Return [X, Y] of the center of cell containing provided text 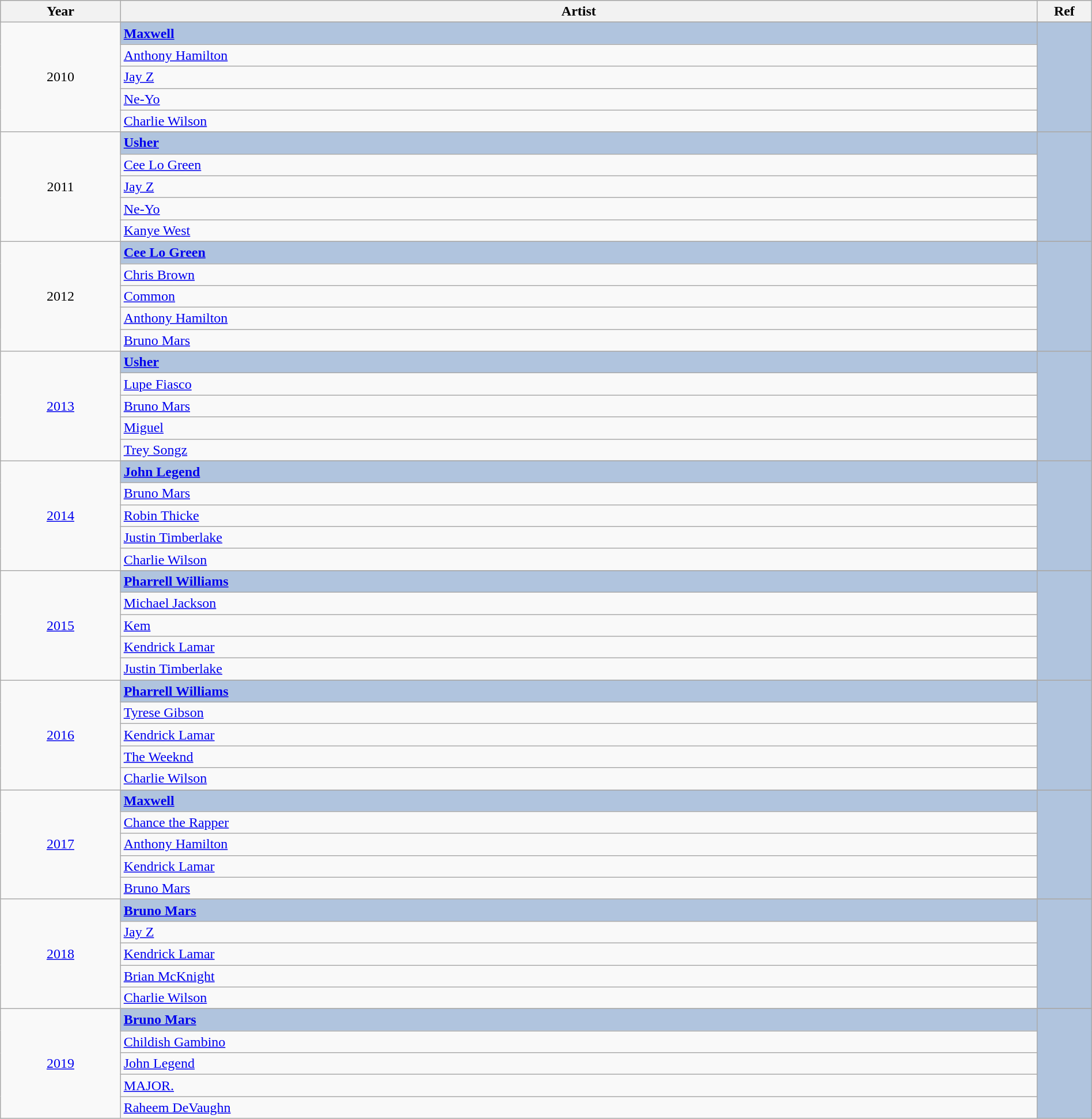
Raheem DeVaughn [578, 1107]
2017 [60, 844]
2010 [60, 77]
Artist [578, 12]
2018 [60, 954]
2016 [60, 735]
The Weeknd [578, 757]
Common [578, 297]
Chris Brown [578, 275]
2013 [60, 406]
Trey Songz [578, 450]
2019 [60, 1064]
Chance the Rapper [578, 822]
Tyrese Gibson [578, 713]
2012 [60, 296]
Ref [1064, 12]
Brian McKnight [578, 976]
Lupe Fiasco [578, 384]
2014 [60, 515]
Michael Jackson [578, 603]
Robin Thicke [578, 515]
Childish Gambino [578, 1042]
Kem [578, 625]
2015 [60, 625]
Year [60, 12]
Miguel [578, 428]
2011 [60, 187]
Kanye West [578, 230]
MAJOR. [578, 1086]
